Output the (X, Y) coordinate of the center of the cell containing the given text.  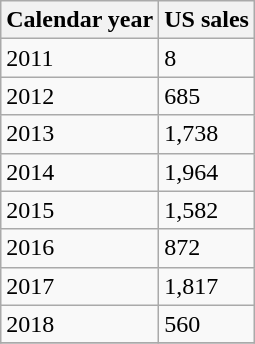
2016 (80, 248)
US sales (207, 20)
872 (207, 248)
2017 (80, 286)
2013 (80, 134)
2014 (80, 172)
8 (207, 58)
1,738 (207, 134)
2012 (80, 96)
2011 (80, 58)
1,582 (207, 210)
685 (207, 96)
2018 (80, 324)
2015 (80, 210)
1,817 (207, 286)
560 (207, 324)
1,964 (207, 172)
Calendar year (80, 20)
